Identify which cell holds the provided text, then report its (x, y) central coordinate. 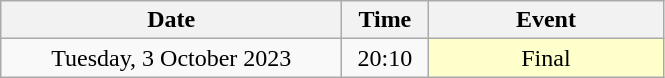
Event (546, 20)
Time (385, 20)
20:10 (385, 58)
Tuesday, 3 October 2023 (172, 58)
Final (546, 58)
Date (172, 20)
